Return the (X, Y) coordinate for the center point of the cell that contains the specified text.  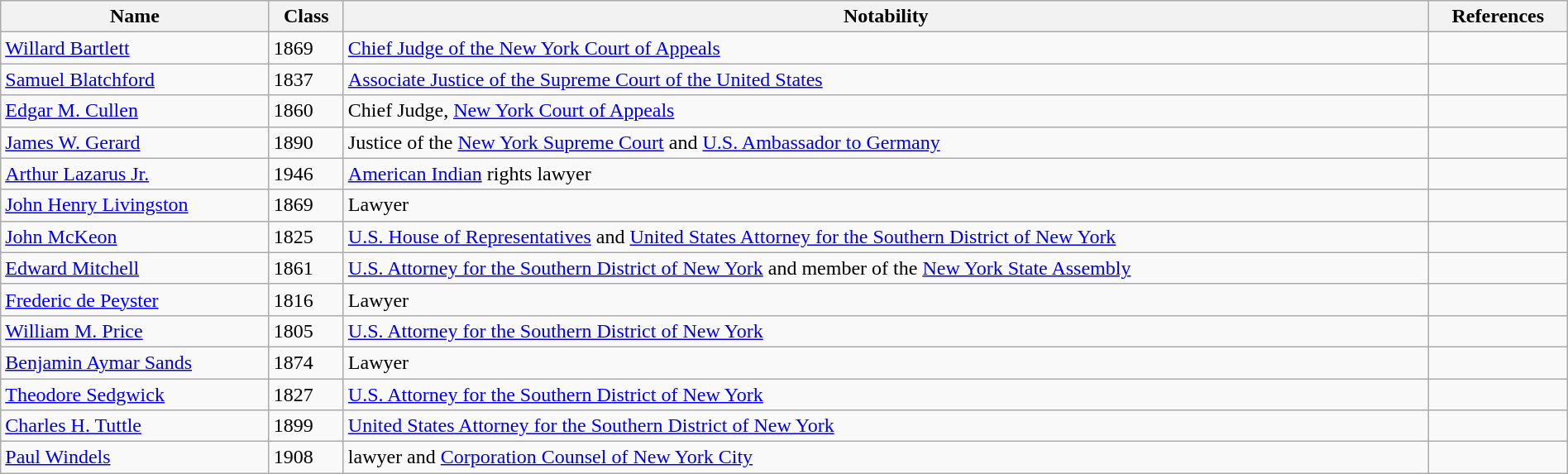
Class (306, 17)
Charles H. Tuttle (135, 426)
1946 (306, 174)
1816 (306, 299)
Frederic de Peyster (135, 299)
1827 (306, 395)
William M. Price (135, 331)
Notability (886, 17)
Justice of the New York Supreme Court and U.S. Ambassador to Germany (886, 142)
Arthur Lazarus Jr. (135, 174)
John McKeon (135, 237)
References (1498, 17)
Edgar M. Cullen (135, 111)
1825 (306, 237)
James W. Gerard (135, 142)
Benjamin Aymar Sands (135, 362)
Willard Bartlett (135, 48)
1837 (306, 79)
1874 (306, 362)
Samuel Blatchford (135, 79)
1860 (306, 111)
lawyer and Corporation Counsel of New York City (886, 457)
John Henry Livingston (135, 205)
Name (135, 17)
1899 (306, 426)
Paul Windels (135, 457)
United States Attorney for the Southern District of New York (886, 426)
1908 (306, 457)
Associate Justice of the Supreme Court of the United States (886, 79)
U.S. Attorney for the Southern District of New York and member of the New York State Assembly (886, 268)
1805 (306, 331)
Chief Judge of the New York Court of Appeals (886, 48)
Theodore Sedgwick (135, 395)
1890 (306, 142)
U.S. House of Representatives and United States Attorney for the Southern District of New York (886, 237)
Edward Mitchell (135, 268)
1861 (306, 268)
American Indian rights lawyer (886, 174)
Chief Judge, New York Court of Appeals (886, 111)
